Search for the cell housing the specified text and yield its (x, y) center coordinate. 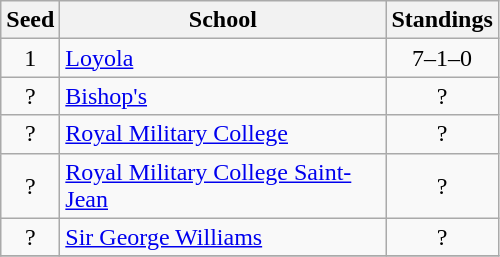
Royal Military College Saint-Jean (223, 186)
Bishop's (223, 96)
Sir George Williams (223, 237)
Seed (30, 20)
School (223, 20)
Loyola (223, 58)
Royal Military College (223, 134)
Standings (442, 20)
7–1–0 (442, 58)
1 (30, 58)
